Scan for the cell matching the given text and deliver its (X, Y) coordinate at center. 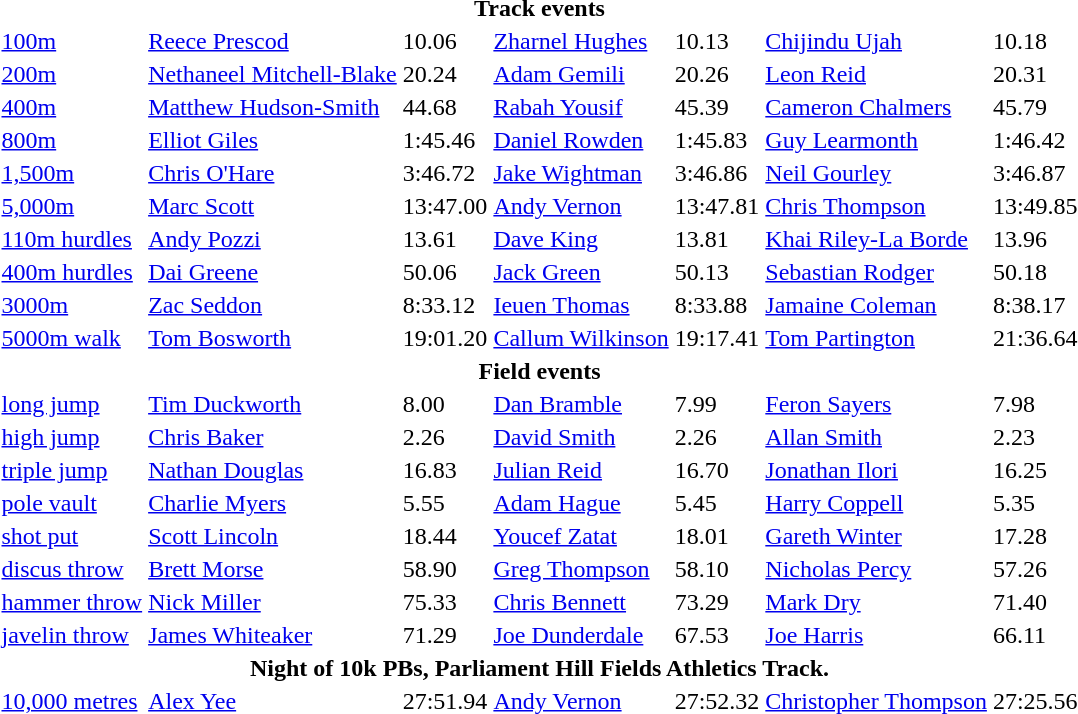
16.70 (717, 470)
Tim Duckworth (273, 404)
Leon Reid (876, 74)
Matthew Hudson-Smith (273, 107)
discus throw (72, 569)
javelin throw (72, 635)
400m hurdles (72, 272)
13:47.81 (717, 206)
3000m (72, 305)
Dai Greene (273, 272)
long jump (72, 404)
Allan Smith (876, 437)
Nick Miller (273, 602)
Rabah Yousif (581, 107)
Jamaine Coleman (876, 305)
18.01 (717, 536)
5.45 (717, 503)
Elliot Giles (273, 140)
Youcef Zatat (581, 536)
45.39 (717, 107)
800m (72, 140)
10.13 (717, 41)
5.55 (445, 503)
Harry Coppell (876, 503)
Brett Morse (273, 569)
100m (72, 41)
8:33.88 (717, 305)
20.24 (445, 74)
Dan Bramble (581, 404)
Charlie Myers (273, 503)
3:46.72 (445, 173)
David Smith (581, 437)
Marc Scott (273, 206)
71.29 (445, 635)
5000m walk (72, 338)
16.83 (445, 470)
8:33.12 (445, 305)
Tom Bosworth (273, 338)
pole vault (72, 503)
Tom Partington (876, 338)
7.99 (717, 404)
Mark Dry (876, 602)
Sebastian Rodger (876, 272)
Nicholas Percy (876, 569)
Zharnel Hughes (581, 41)
shot put (72, 536)
Adam Hague (581, 503)
73.29 (717, 602)
67.53 (717, 635)
Andy Vernon (581, 206)
Dave King (581, 239)
Chris Thompson (876, 206)
1:45.83 (717, 140)
Callum Wilkinson (581, 338)
Chris Baker (273, 437)
Ieuen Thomas (581, 305)
Greg Thompson (581, 569)
110m hurdles (72, 239)
Chijindu Ujah (876, 41)
3:46.86 (717, 173)
50.06 (445, 272)
Guy Learmonth (876, 140)
Daniel Rowden (581, 140)
44.68 (445, 107)
13.81 (717, 239)
Khai Riley-La Borde (876, 239)
Feron Sayers (876, 404)
400m (72, 107)
18.44 (445, 536)
8.00 (445, 404)
200m (72, 74)
Chris O'Hare (273, 173)
5,000m (72, 206)
Zac Seddon (273, 305)
Joe Dunderdale (581, 635)
75.33 (445, 602)
Jonathan Ilori (876, 470)
50.13 (717, 272)
Reece Prescod (273, 41)
Cameron Chalmers (876, 107)
Chris Bennett (581, 602)
Andy Pozzi (273, 239)
Neil Gourley (876, 173)
13:47.00 (445, 206)
13.61 (445, 239)
1:45.46 (445, 140)
James Whiteaker (273, 635)
Joe Harris (876, 635)
high jump (72, 437)
58.10 (717, 569)
Scott Lincoln (273, 536)
19:17.41 (717, 338)
Julian Reid (581, 470)
hammer throw (72, 602)
Nethaneel Mitchell-Blake (273, 74)
Gareth Winter (876, 536)
Adam Gemili (581, 74)
1,500m (72, 173)
58.90 (445, 569)
Nathan Douglas (273, 470)
Jack Green (581, 272)
10.06 (445, 41)
20.26 (717, 74)
19:01.20 (445, 338)
triple jump (72, 470)
Jake Wightman (581, 173)
